Pinpoint the cell where the given text exists, returning its (x, y) midpoint coordinate. 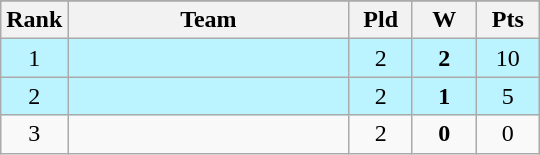
W (444, 20)
10 (508, 58)
3 (34, 134)
Team (208, 20)
Pts (508, 20)
5 (508, 96)
Rank (34, 20)
Pld (381, 20)
